Output the [X, Y] coordinate of the center of the cell containing the given text.  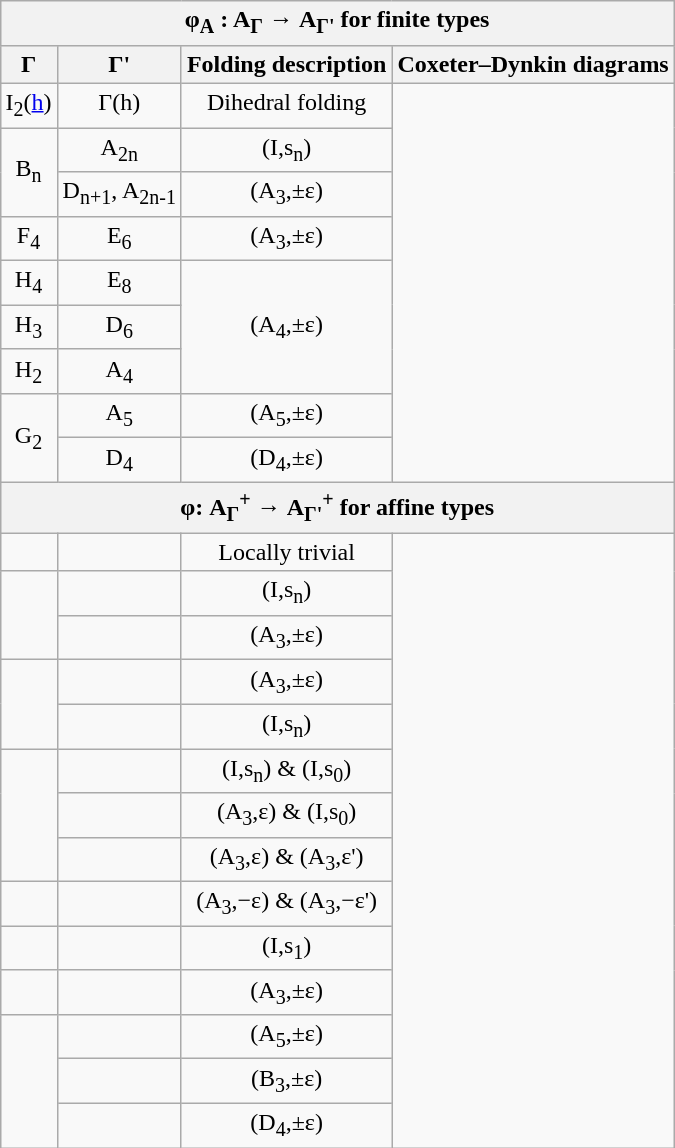
A2n [119, 150]
Γ(h) [119, 105]
(B3,±ε) [286, 1081]
(A4,±ε) [286, 328]
(I,s1) [286, 948]
Bn [28, 172]
Dihedral folding [286, 105]
I2(h) [28, 105]
Dn+1, A2n-1 [119, 194]
H4 [28, 283]
D6 [119, 327]
A5 [119, 416]
Γ [28, 64]
G2 [28, 438]
E8 [119, 283]
Coxeter–Dynkin diagrams [533, 64]
H3 [28, 327]
φ: AΓ+ → AΓ'+ for affine types [337, 508]
D4 [119, 460]
F4 [28, 238]
Γ' [119, 64]
(I,sn) & (I,s0) [286, 771]
Folding description [286, 64]
H2 [28, 371]
(A3,ε) & (I,s0) [286, 815]
(A3,ε) & (A3,ε') [286, 859]
(A3,−ε) & (A3,−ε') [286, 904]
Locally trivial [286, 552]
φA : AΓ → AΓ' for finite types [337, 23]
A4 [119, 371]
E6 [119, 238]
